Find where the given text appears and provide that cell's center as [x, y] coordinate. 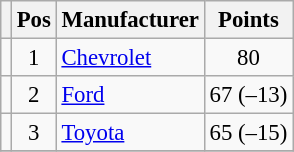
3 [34, 133]
Ford [130, 95]
80 [248, 58]
Pos [34, 20]
65 (–15) [248, 133]
Toyota [130, 133]
Points [248, 20]
1 [34, 58]
Manufacturer [130, 20]
2 [34, 95]
67 (–13) [248, 95]
Chevrolet [130, 58]
